Determine the [x, y] coordinate at the center of the cell enclosing the given text.  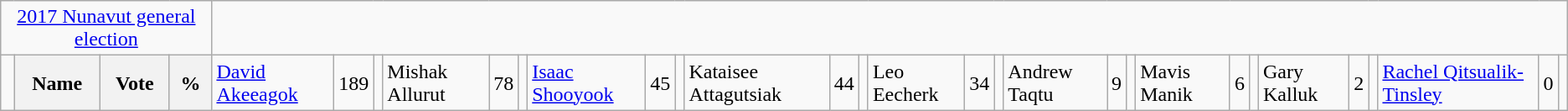
Vote [135, 82]
Mishak Allurut [436, 82]
0 [1548, 82]
Gary Kalluk [1304, 82]
45 [660, 82]
6 [1240, 82]
% [191, 82]
44 [844, 82]
189 [353, 82]
David Akeeagok [273, 82]
34 [980, 82]
Rachel Qitsualik-Tinsley [1458, 82]
2017 Nunavut general election [106, 29]
Andrew Taqtu [1055, 82]
Isaac Shooyook [586, 82]
Kataisee Attagutsiak [757, 82]
78 [504, 82]
Name [57, 82]
Mavis Manik [1183, 82]
2 [1359, 82]
Leo Eecherk [916, 82]
9 [1117, 82]
